Pinpoint the cell where the given text exists, returning its [x, y] midpoint coordinate. 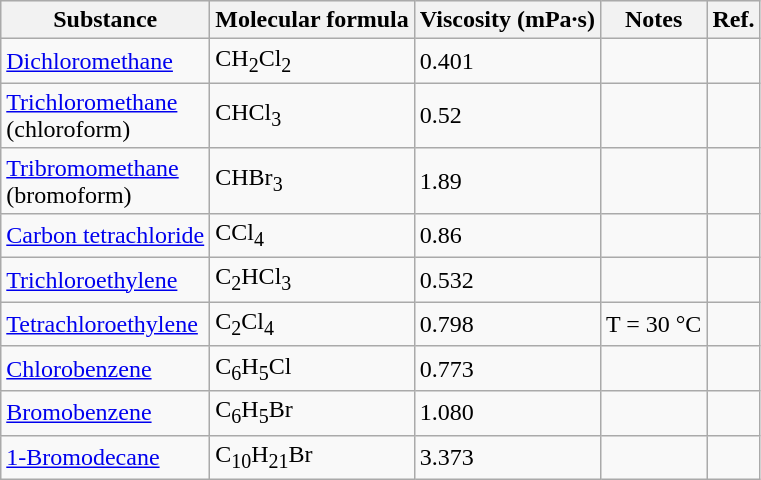
0.52 [507, 116]
C6H5Cl [312, 368]
0.532 [507, 280]
Tetrachloroethylene [106, 324]
C10H21Br [312, 457]
T = 30 °C [653, 324]
Trichloroethylene [106, 280]
C2Cl4 [312, 324]
Ref. [734, 20]
0.401 [507, 61]
0.773 [507, 368]
1.080 [507, 413]
Bromobenzene [106, 413]
Molecular formula [312, 20]
1.89 [507, 180]
C6H5Br [312, 413]
CH2Cl2 [312, 61]
0.798 [507, 324]
Tribromomethane (bromoform) [106, 180]
Viscosity (mPa·s) [507, 20]
0.86 [507, 235]
CHBr3 [312, 180]
3.373 [507, 457]
Substance [106, 20]
Chlorobenzene [106, 368]
1-Bromodecane [106, 457]
Notes [653, 20]
CCl4 [312, 235]
Carbon tetrachloride [106, 235]
Dichloromethane [106, 61]
C2HCl3 [312, 280]
CHCl3 [312, 116]
Trichloromethane (chloroform) [106, 116]
